Provide the (X, Y) coordinate of the cell's center where the given text is located.  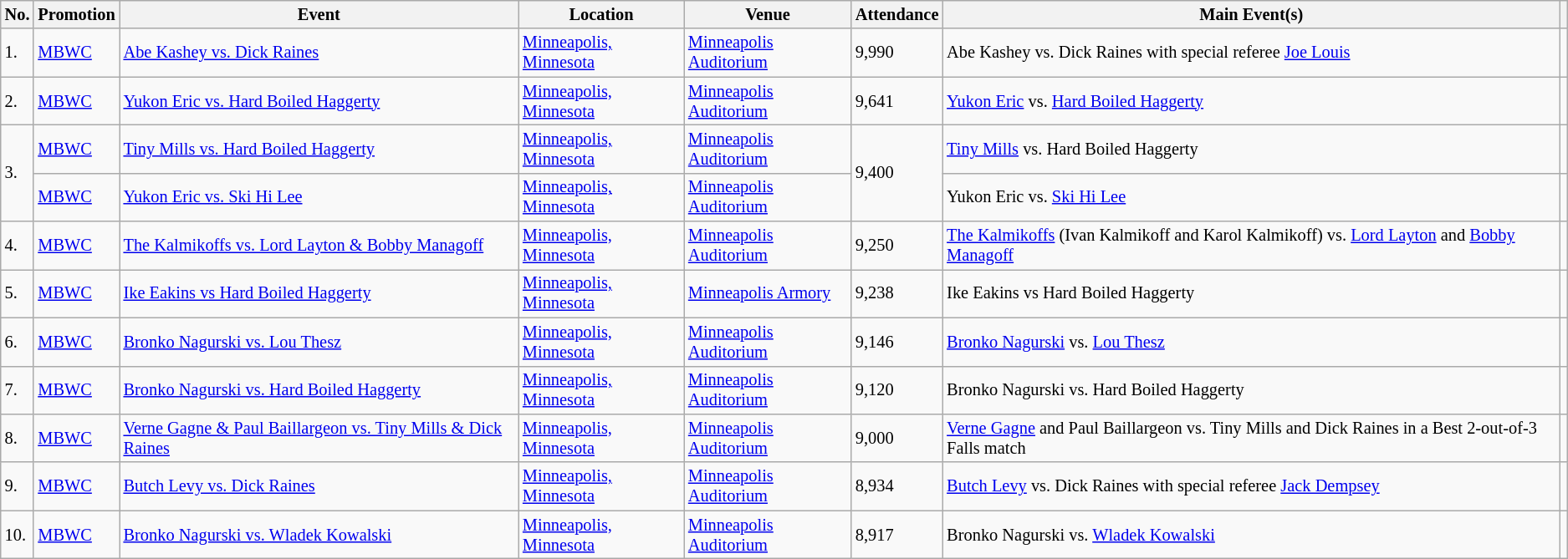
9,238 (896, 293)
Main Event(s) (1251, 14)
Event (319, 14)
Promotion (76, 14)
4. (18, 246)
Verne Gagne & Paul Baillargeon vs. Tiny Mills & Dick Raines (319, 438)
Venue (768, 14)
Minneapolis Armory (768, 293)
Location (601, 14)
5. (18, 293)
6. (18, 342)
9,250 (896, 246)
8,917 (896, 535)
Butch Levy vs. Dick Raines (319, 486)
1. (18, 53)
The Kalmikoffs vs. Lord Layton & Bobby Managoff (319, 246)
The Kalmikoffs (Ivan Kalmikoff and Karol Kalmikoff) vs. Lord Layton and Bobby Managoff (1251, 246)
9,641 (896, 101)
2. (18, 101)
Abe Kashey vs. Dick Raines (319, 53)
Attendance (896, 14)
No. (18, 14)
9,990 (896, 53)
Verne Gagne and Paul Baillargeon vs. Tiny Mills and Dick Raines in a Best 2-out-of-3 Falls match (1251, 438)
8. (18, 438)
Abe Kashey vs. Dick Raines with special referee Joe Louis (1251, 53)
3. (18, 172)
Butch Levy vs. Dick Raines with special referee Jack Dempsey (1251, 486)
8,934 (896, 486)
9,120 (896, 390)
9,146 (896, 342)
9. (18, 486)
9,400 (896, 172)
9,000 (896, 438)
7. (18, 390)
10. (18, 535)
